Pinpoint the cell where the given text exists, returning its [x, y] midpoint coordinate. 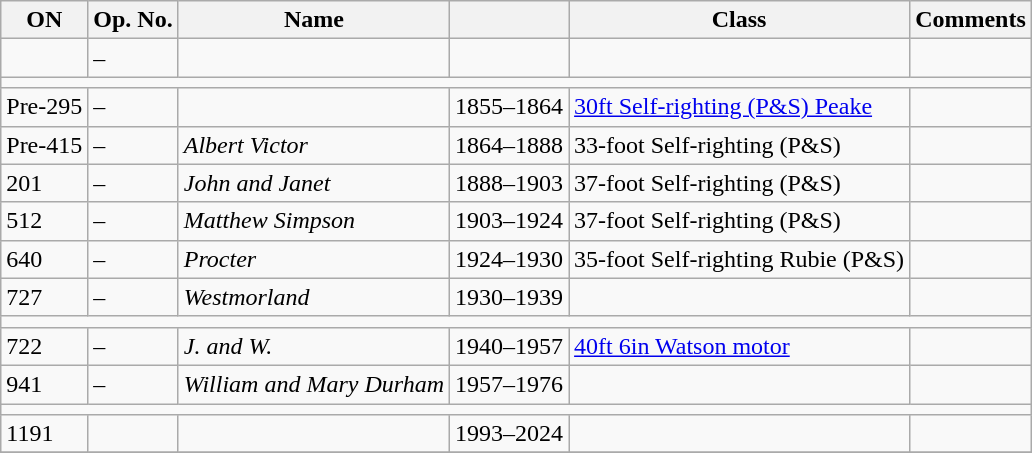
1957–1976 [510, 384]
727 [44, 297]
512 [44, 221]
Name [314, 20]
Procter [314, 259]
Westmorland [314, 297]
1993–2024 [510, 434]
33-foot Self-righting (P&S) [740, 145]
640 [44, 259]
Albert Victor [314, 145]
Pre-295 [44, 107]
Class [740, 20]
1888–1903 [510, 183]
1864–1888 [510, 145]
Matthew Simpson [314, 221]
30ft Self-righting (P&S) Peake [740, 107]
ON [44, 20]
1930–1939 [510, 297]
1924–1930 [510, 259]
35-foot Self-righting Rubie (P&S) [740, 259]
941 [44, 384]
J. and W. [314, 346]
Comments [971, 20]
722 [44, 346]
1855–1864 [510, 107]
40ft 6in Watson motor [740, 346]
Pre-415 [44, 145]
201 [44, 183]
1940–1957 [510, 346]
1191 [44, 434]
1903–1924 [510, 221]
William and Mary Durham [314, 384]
John and Janet [314, 183]
Op. No. [133, 20]
